Determine the [x, y] coordinate at the center of the cell enclosing the given text.  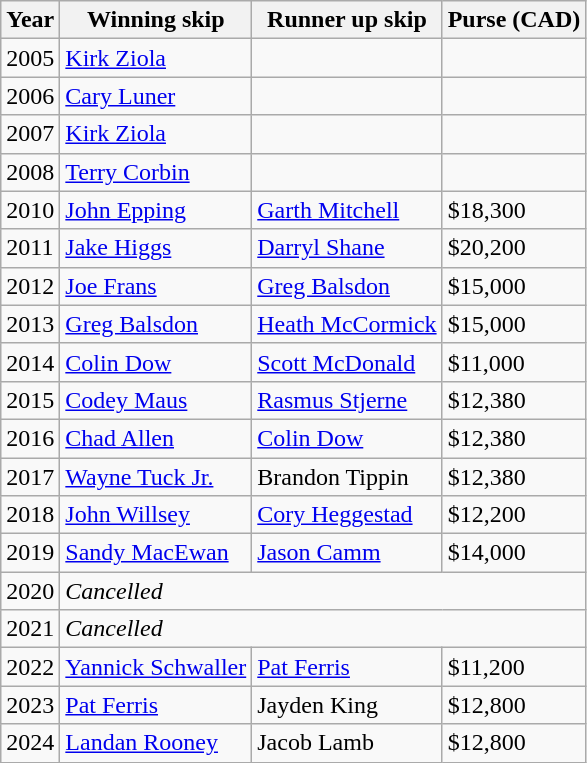
Wayne Tuck Jr. [156, 477]
John Willsey [156, 515]
Garth Mitchell [347, 210]
2020 [30, 591]
Yannick Schwaller [156, 667]
2023 [30, 705]
2013 [30, 324]
Chad Allen [156, 438]
2006 [30, 96]
2018 [30, 515]
2012 [30, 286]
Sandy MacEwan [156, 553]
$20,200 [514, 248]
2011 [30, 248]
$14,000 [514, 553]
2019 [30, 553]
$11,200 [514, 667]
2014 [30, 362]
Jason Camm [347, 553]
Year [30, 20]
Brandon Tippin [347, 477]
2005 [30, 58]
2016 [30, 438]
Runner up skip [347, 20]
Jayden King [347, 705]
2022 [30, 667]
2010 [30, 210]
$18,300 [514, 210]
Terry Corbin [156, 172]
Heath McCormick [347, 324]
2021 [30, 629]
Joe Frans [156, 286]
2015 [30, 400]
2007 [30, 134]
John Epping [156, 210]
Rasmus Stjerne [347, 400]
$11,000 [514, 362]
Codey Maus [156, 400]
2017 [30, 477]
Winning skip [156, 20]
Purse (CAD) [514, 20]
Jacob Lamb [347, 743]
$12,200 [514, 515]
Cary Luner [156, 96]
Cory Heggestad [347, 515]
Scott McDonald [347, 362]
2008 [30, 172]
Darryl Shane [347, 248]
Landan Rooney [156, 743]
2024 [30, 743]
Jake Higgs [156, 248]
